From the cell containing the given text, extract its center point as [x, y] coordinate. 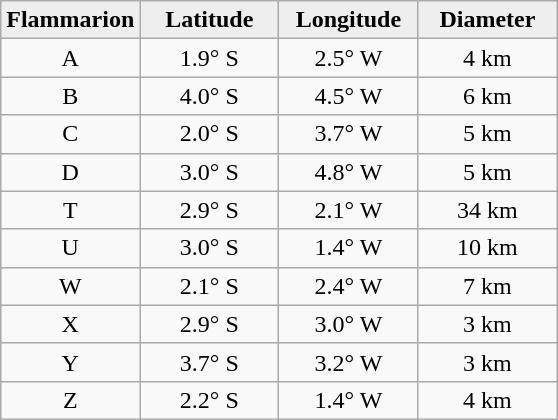
3.2° W [348, 362]
3.0° W [348, 324]
2.2° S [210, 400]
3.7° W [348, 134]
A [70, 58]
C [70, 134]
Longitude [348, 20]
D [70, 172]
U [70, 248]
34 km [488, 210]
Z [70, 400]
2.4° W [348, 286]
2.1° S [210, 286]
3.7° S [210, 362]
4.8° W [348, 172]
4.0° S [210, 96]
7 km [488, 286]
Latitude [210, 20]
B [70, 96]
Flammarion [70, 20]
Diameter [488, 20]
2.5° W [348, 58]
X [70, 324]
4.5° W [348, 96]
6 km [488, 96]
W [70, 286]
10 km [488, 248]
2.1° W [348, 210]
2.0° S [210, 134]
T [70, 210]
1.9° S [210, 58]
Y [70, 362]
